Scan for the cell matching the given text and deliver its [x, y] coordinate at center. 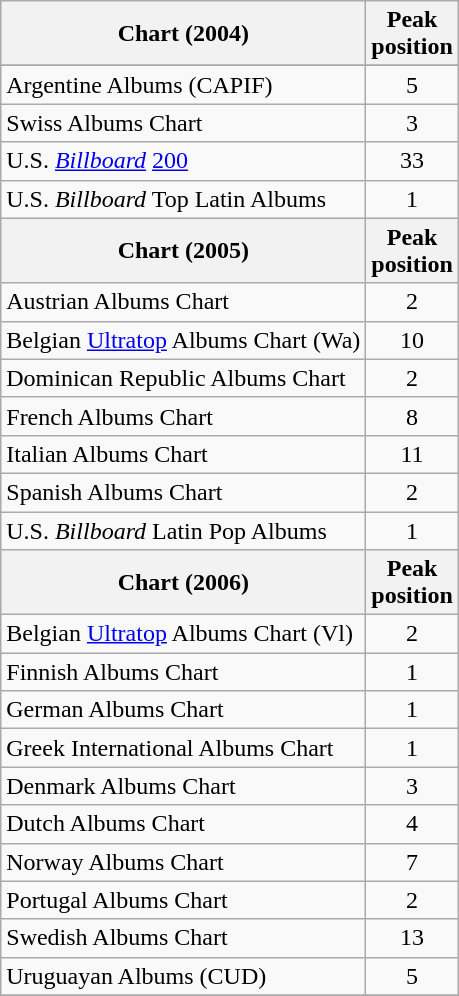
Swedish Albums Chart [184, 938]
Swiss Albums Chart [184, 123]
Dominican Republic Albums Chart [184, 378]
10 [412, 340]
4 [412, 824]
Belgian Ultratop Albums Chart (Wa) [184, 340]
Denmark Albums Chart [184, 786]
Chart (2005) [184, 250]
Portugal Albums Chart [184, 900]
Norway Albums Chart [184, 862]
Belgian Ultratop Albums Chart (Vl) [184, 634]
13 [412, 938]
8 [412, 416]
Greek International Albums Chart [184, 748]
Spanish Albums Chart [184, 492]
U.S. Billboard 200 [184, 161]
U.S. Billboard Top Latin Albums [184, 199]
7 [412, 862]
Uruguayan Albums (CUD) [184, 976]
French Albums Chart [184, 416]
Dutch Albums Chart [184, 824]
U.S. Billboard Latin Pop Albums [184, 531]
Italian Albums Chart [184, 454]
Argentine Albums (CAPIF) [184, 85]
33 [412, 161]
Chart (2004) [184, 34]
Finnish Albums Chart [184, 672]
11 [412, 454]
German Albums Chart [184, 710]
Chart (2006) [184, 582]
Austrian Albums Chart [184, 302]
